From the cell containing the given text, extract its center point as [X, Y] coordinate. 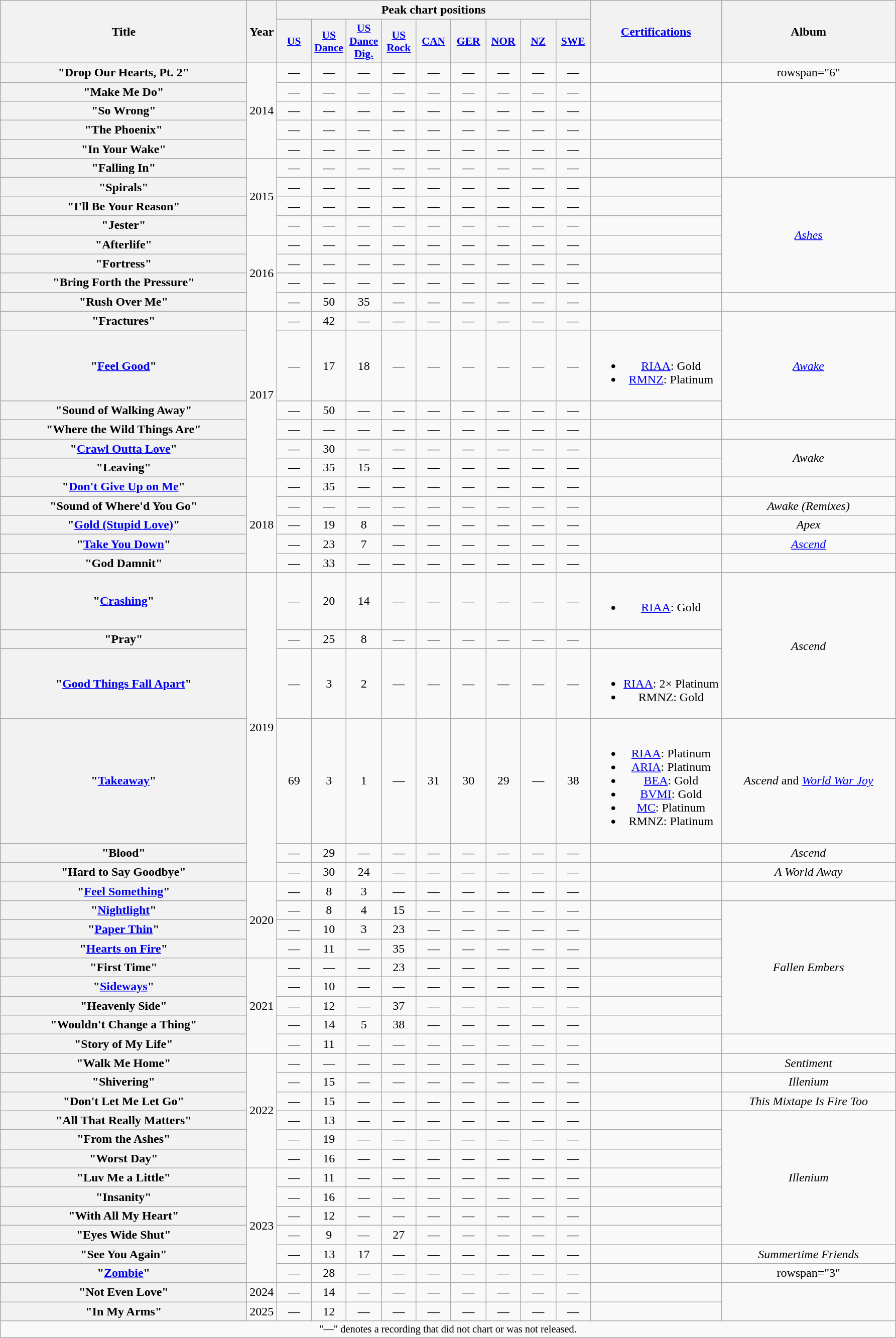
"Hearts on Fire" [123, 948]
2023 [262, 1225]
CAN [434, 41]
2024 [262, 1292]
42 [329, 321]
USDance [329, 41]
2 [364, 684]
Fallen Embers [808, 967]
"—" denotes a recording that did not chart or was not released. [448, 1329]
69 [294, 781]
"Don't Give Up on Me" [123, 487]
"See You Again" [123, 1254]
Certifications [657, 32]
31 [434, 781]
rowspan="3" [808, 1273]
Ascend and World War Joy [808, 781]
"Bring Forth the Pressure" [123, 283]
Ashes [808, 235]
Album [808, 32]
"Eyes Wide Shut" [123, 1235]
"God Damnit" [123, 563]
"The Phoenix" [123, 130]
"Gold (Stupid Love)" [123, 525]
"Feel Good" [123, 365]
"Crawl Outta Love" [123, 448]
25 [329, 639]
"Fractures" [123, 321]
Peak chart positions [434, 10]
"So Wrong" [123, 111]
"Insanity" [123, 1196]
Apex [808, 525]
2018 [262, 525]
"Drop Our Hearts, Pt. 2" [123, 72]
"Crashing" [123, 601]
"I'll Be Your Reason" [123, 206]
"Leaving" [123, 468]
rowspan="6" [808, 72]
"First Time" [123, 968]
"Walk Me Home" [123, 1063]
RIAA: Gold [657, 601]
US [294, 41]
2017 [262, 394]
"Spirals" [123, 187]
"Sideways" [123, 987]
"Afterlife" [123, 244]
"Worst Day" [123, 1158]
"In My Arms" [123, 1311]
"Not Even Love" [123, 1292]
"Hard to Say Goodbye" [123, 872]
4 [364, 910]
"Story of My Life" [123, 1044]
"Where the Wild Things Are" [123, 429]
USRock [399, 41]
37 [399, 1006]
"Falling In" [123, 168]
"Sound of Where'd You Go" [123, 506]
18 [364, 365]
"Make Me Do" [123, 92]
28 [329, 1273]
Awake (Remixes) [808, 506]
2016 [262, 273]
9 [329, 1235]
1 [364, 781]
"With All My Heart" [123, 1216]
"Luv Me a Little" [123, 1177]
"Don't Let Me Let Go" [123, 1101]
GER [468, 41]
NOR [503, 41]
20 [329, 601]
2014 [262, 110]
7 [364, 544]
"Nightlight" [123, 910]
5 [364, 1025]
"Heavenly Side" [123, 1006]
RIAA: 2× PlatinumRMNZ: Gold [657, 684]
2015 [262, 197]
"Takeaway" [123, 781]
"Feel Something" [123, 891]
NZ [538, 41]
"From the Ashes" [123, 1139]
"Fortress" [123, 263]
"Zombie" [123, 1273]
"Shivering" [123, 1082]
"Wouldn't Change a Thing" [123, 1025]
"In Your Wake" [123, 149]
27 [399, 1235]
2020 [262, 919]
SWE [573, 41]
A World Away [808, 872]
2025 [262, 1311]
"Sound of Walking Away" [123, 410]
RIAA: GoldRMNZ: Platinum [657, 365]
"All That Really Matters" [123, 1120]
This Mixtape Is Fire Too [808, 1101]
24 [364, 872]
"Pray" [123, 639]
2019 [262, 727]
Sentiment [808, 1063]
"Blood" [123, 853]
2021 [262, 1006]
33 [329, 563]
"Take You Down" [123, 544]
"Paper Thin" [123, 929]
Summertime Friends [808, 1254]
RIAA: PlatinumARIA: PlatinumBEA: GoldBVMI: GoldMC: PlatinumRMNZ: Platinum [657, 781]
"Rush Over Me" [123, 302]
2022 [262, 1111]
Year [262, 32]
Title [123, 32]
"Good Things Fall Apart" [123, 684]
"Jester" [123, 225]
USDance Dig. [364, 41]
